For the text-containing cell, return its midpoint in [x, y] coordinate format. 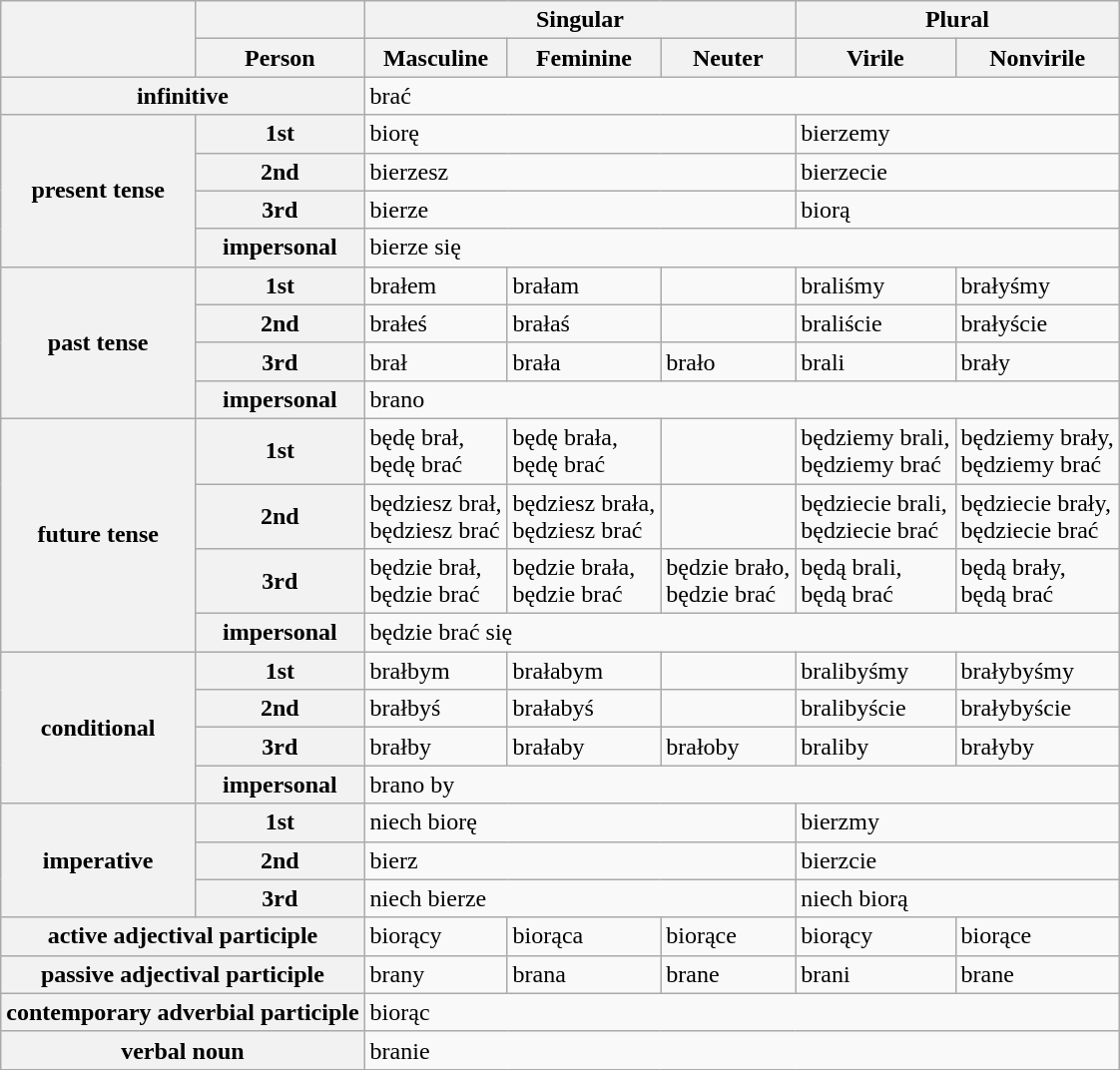
niech bierze [580, 898]
Singular [580, 20]
present tense [98, 191]
imperative [98, 860]
brałoby [729, 747]
bierze [580, 210]
contemporary adverbial participle [183, 1012]
brałybyście [1037, 709]
brałabyś [584, 709]
passive adjectival participle [183, 974]
brałby [435, 747]
bierzecie [957, 172]
biorąc [742, 1012]
brałaby [584, 747]
bierzcie [957, 860]
będą brali,będą brać [875, 581]
Neuter [729, 58]
będę brała,będę brać [584, 451]
active adjectival participle [183, 936]
niech biorę [580, 822]
biorę [580, 134]
verbal noun [183, 1050]
bierz [580, 860]
brałaś [584, 323]
brałem [435, 285]
będziemy brały,będziemy brać [1037, 451]
braliście [875, 323]
będziesz brała,będziesz brać [584, 515]
brani [875, 974]
brały [1037, 361]
bierze się [742, 248]
bralibyście [875, 709]
brałabym [584, 671]
brał [435, 361]
biorą [957, 210]
będą brały,będą brać [1037, 581]
infinitive [183, 96]
brali [875, 361]
brano by [742, 785]
brało [729, 361]
brałbym [435, 671]
będziemy brali,będziemy brać [875, 451]
Virile [875, 58]
będziecie brali,będziecie brać [875, 515]
będę brał,będę brać [435, 451]
brana [584, 974]
future tense [98, 535]
brałybyśmy [1037, 671]
brałeś [435, 323]
brałbyś [435, 709]
niech biorą [957, 898]
Person [280, 58]
będziesz brał,będziesz brać [435, 515]
brałam [584, 285]
Feminine [584, 58]
biorąca [584, 936]
bierzemy [957, 134]
będzie brał,będzie brać [435, 581]
brać [742, 96]
braliśmy [875, 285]
Nonvirile [1037, 58]
bralibyśmy [875, 671]
brano [742, 399]
będzie brało,będzie brać [729, 581]
brałyście [1037, 323]
conditional [98, 728]
Plural [957, 20]
bierzesz [580, 172]
Masculine [435, 58]
branie [742, 1050]
będziecie brały,będziecie brać [1037, 515]
bierzmy [957, 822]
braliby [875, 747]
brany [435, 974]
będzie brać się [742, 633]
brała [584, 361]
będzie brała,będzie brać [584, 581]
brałyby [1037, 747]
past tense [98, 342]
brałyśmy [1037, 285]
